Return (X, Y) of the center of cell containing provided text 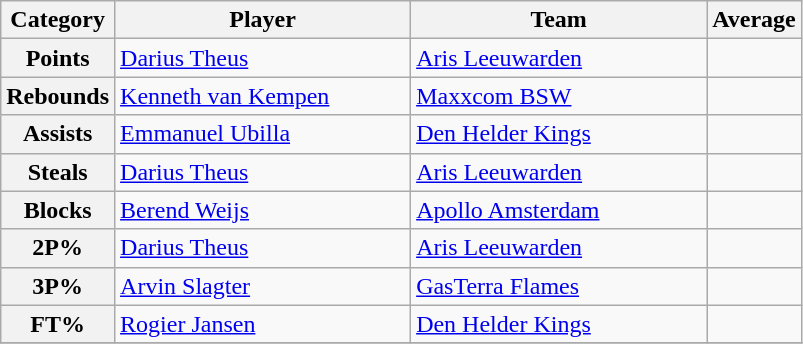
Rebounds (58, 96)
Player (263, 20)
Berend Weijs (263, 210)
2P% (58, 248)
Assists (58, 134)
Rogier Jansen (263, 324)
Emmanuel Ubilla (263, 134)
Team (559, 20)
GasTerra Flames (559, 286)
Blocks (58, 210)
Points (58, 58)
Arvin Slagter (263, 286)
Steals (58, 172)
Kenneth van Kempen (263, 96)
3P% (58, 286)
FT% (58, 324)
Average (754, 20)
Maxxcom BSW (559, 96)
Category (58, 20)
Apollo Amsterdam (559, 210)
